From the cell containing the given text, extract its center point as [x, y] coordinate. 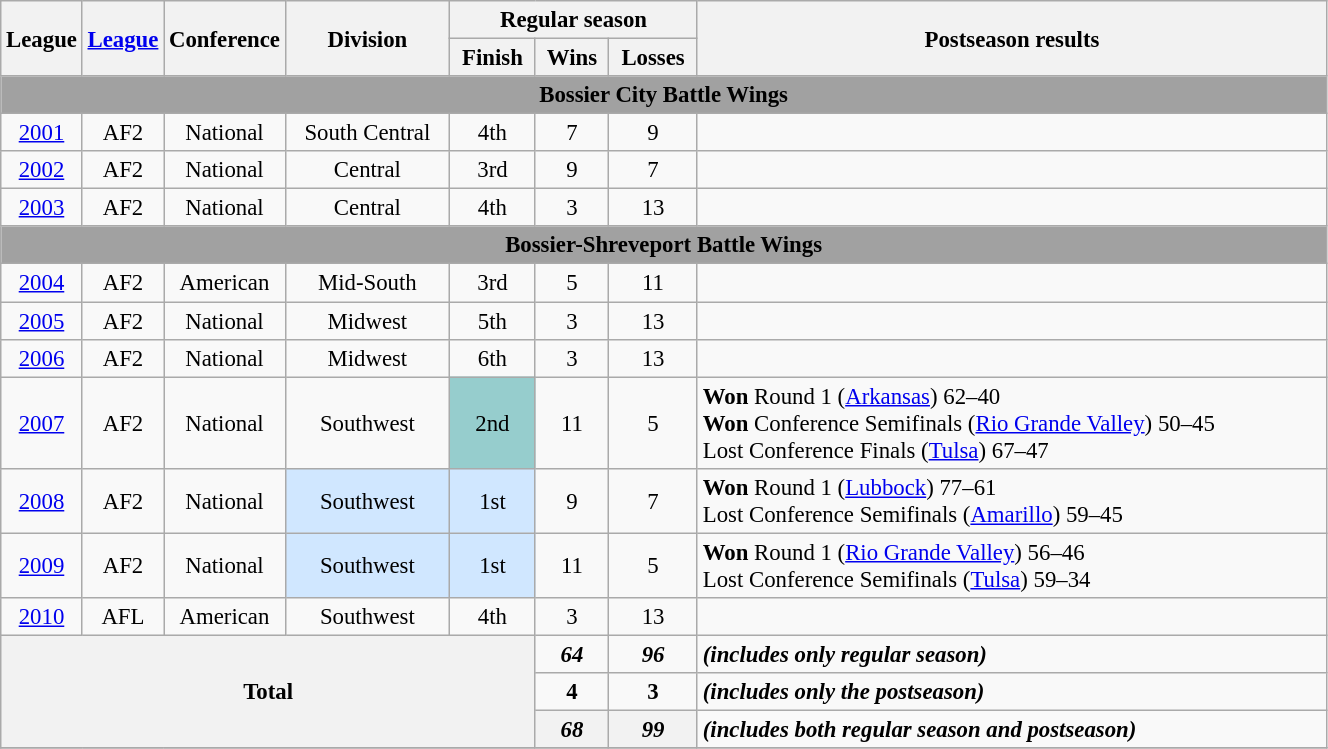
64 [572, 654]
Bossier-Shreveport Battle Wings [664, 245]
2006 [42, 358]
4 [572, 692]
2nd [492, 423]
Finish [492, 58]
Losses [654, 58]
2005 [42, 321]
South Central [367, 133]
2002 [42, 170]
2001 [42, 133]
Bossier City Battle Wings [664, 95]
Mid-South [367, 283]
5th [492, 321]
Won Round 1 (Lubbock) 77–61 Lost Conference Semifinals (Amarillo) 59–45 [1012, 500]
2009 [42, 566]
6th [492, 358]
Division [367, 38]
Wins [572, 58]
2010 [42, 617]
Total [268, 692]
96 [654, 654]
AFL [122, 617]
Conference [225, 38]
Regular season [573, 20]
Postseason results [1012, 38]
(includes both regular season and postseason) [1012, 729]
2004 [42, 283]
68 [572, 729]
(includes only the postseason) [1012, 692]
(includes only regular season) [1012, 654]
Won Round 1 (Rio Grande Valley) 56–46 Lost Conference Semifinals (Tulsa) 59–34 [1012, 566]
2007 [42, 423]
99 [654, 729]
2003 [42, 208]
Won Round 1 (Arkansas) 62–40 Won Conference Semifinals (Rio Grande Valley) 50–45 Lost Conference Finals (Tulsa) 67–47 [1012, 423]
2008 [42, 500]
